Determine the (X, Y) coordinate at the center of the cell enclosing the given text.  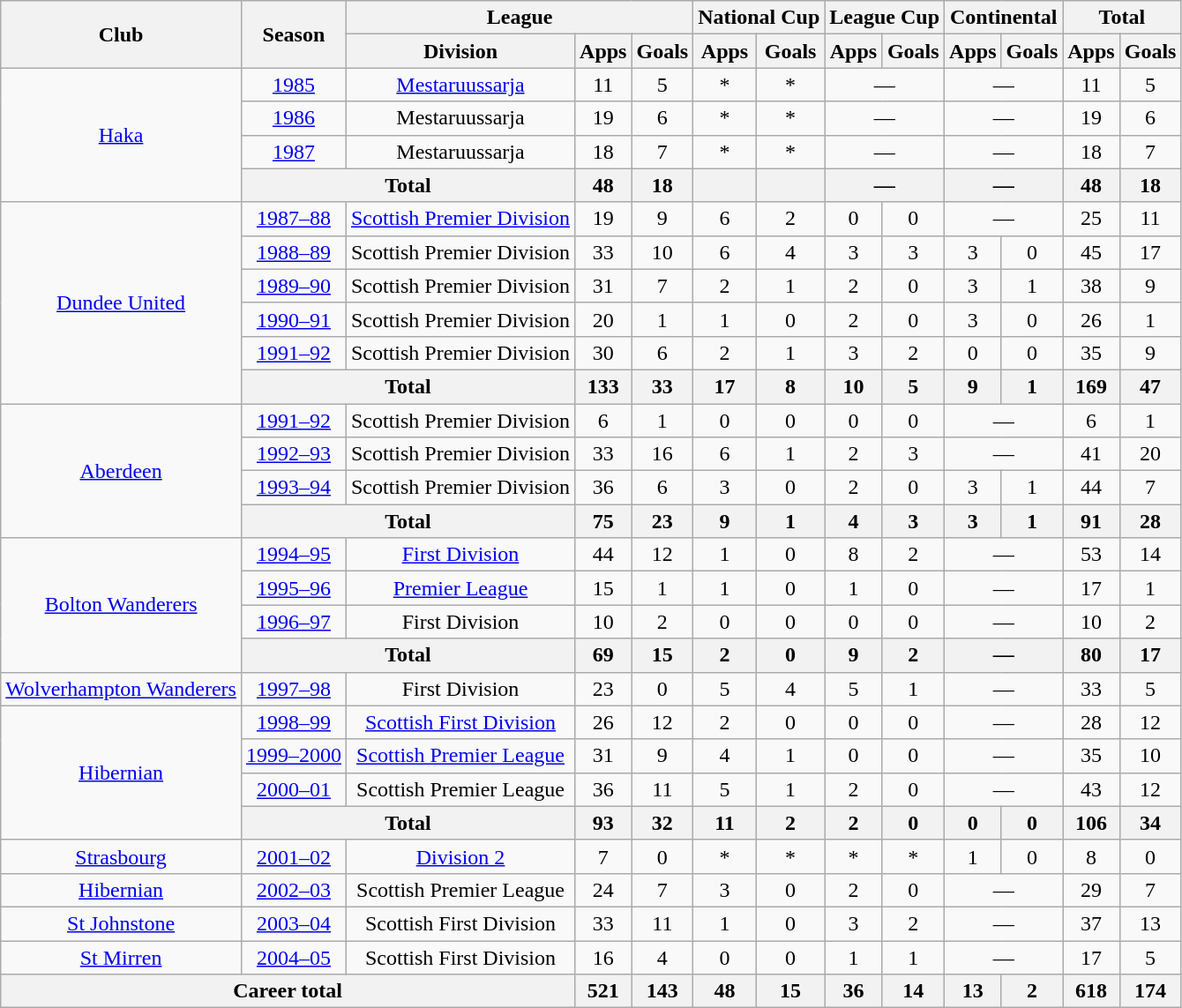
1997–98 (293, 689)
League Cup (885, 18)
2004–05 (293, 957)
1999–2000 (293, 756)
106 (1091, 823)
521 (603, 991)
Club (122, 34)
Dundee United (122, 302)
St Johnstone (122, 923)
30 (603, 353)
1985 (293, 85)
1986 (293, 118)
2002–03 (293, 890)
1988–89 (293, 252)
1987 (293, 152)
1989–90 (293, 286)
93 (603, 823)
41 (1091, 454)
1994–95 (293, 555)
Aberdeen (122, 471)
National Cup (759, 18)
Career total (288, 991)
2001–02 (293, 856)
75 (603, 521)
1987–88 (293, 219)
1996–97 (293, 622)
1993–94 (293, 488)
47 (1150, 386)
1990–91 (293, 319)
Haka (122, 135)
45 (1091, 252)
2000–01 (293, 789)
69 (603, 655)
League (519, 18)
91 (1091, 521)
1998–99 (293, 722)
174 (1150, 991)
143 (662, 991)
1992–93 (293, 454)
38 (1091, 286)
1995–96 (293, 588)
Continental (1004, 18)
Division (460, 51)
29 (1091, 890)
25 (1091, 219)
St Mirren (122, 957)
Wolverhampton Wanderers (122, 689)
24 (603, 890)
Strasbourg (122, 856)
169 (1091, 386)
37 (1091, 923)
Season (293, 34)
133 (603, 386)
43 (1091, 789)
Bolton Wanderers (122, 605)
53 (1091, 555)
618 (1091, 991)
2003–04 (293, 923)
34 (1150, 823)
32 (662, 823)
Premier League (460, 588)
Division 2 (460, 856)
80 (1091, 655)
